Locate the cell with the specified text and output its (x, y) center coordinate. 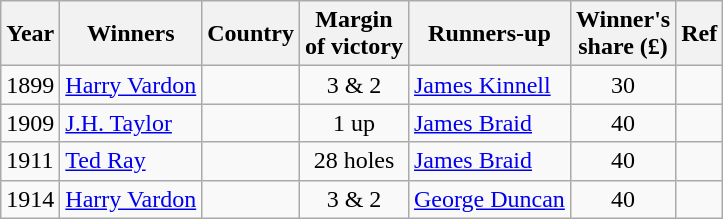
Winner'sshare (£) (622, 34)
28 holes (354, 161)
J.H. Taylor (131, 123)
Year (30, 34)
Ted Ray (131, 161)
George Duncan (489, 199)
James Kinnell (489, 85)
1911 (30, 161)
Runners-up (489, 34)
1914 (30, 199)
Marginof victory (354, 34)
Country (251, 34)
Winners (131, 34)
1 up (354, 123)
1899 (30, 85)
Ref (700, 34)
30 (622, 85)
1909 (30, 123)
